Find where the given text appears and provide that cell's center as [x, y] coordinate. 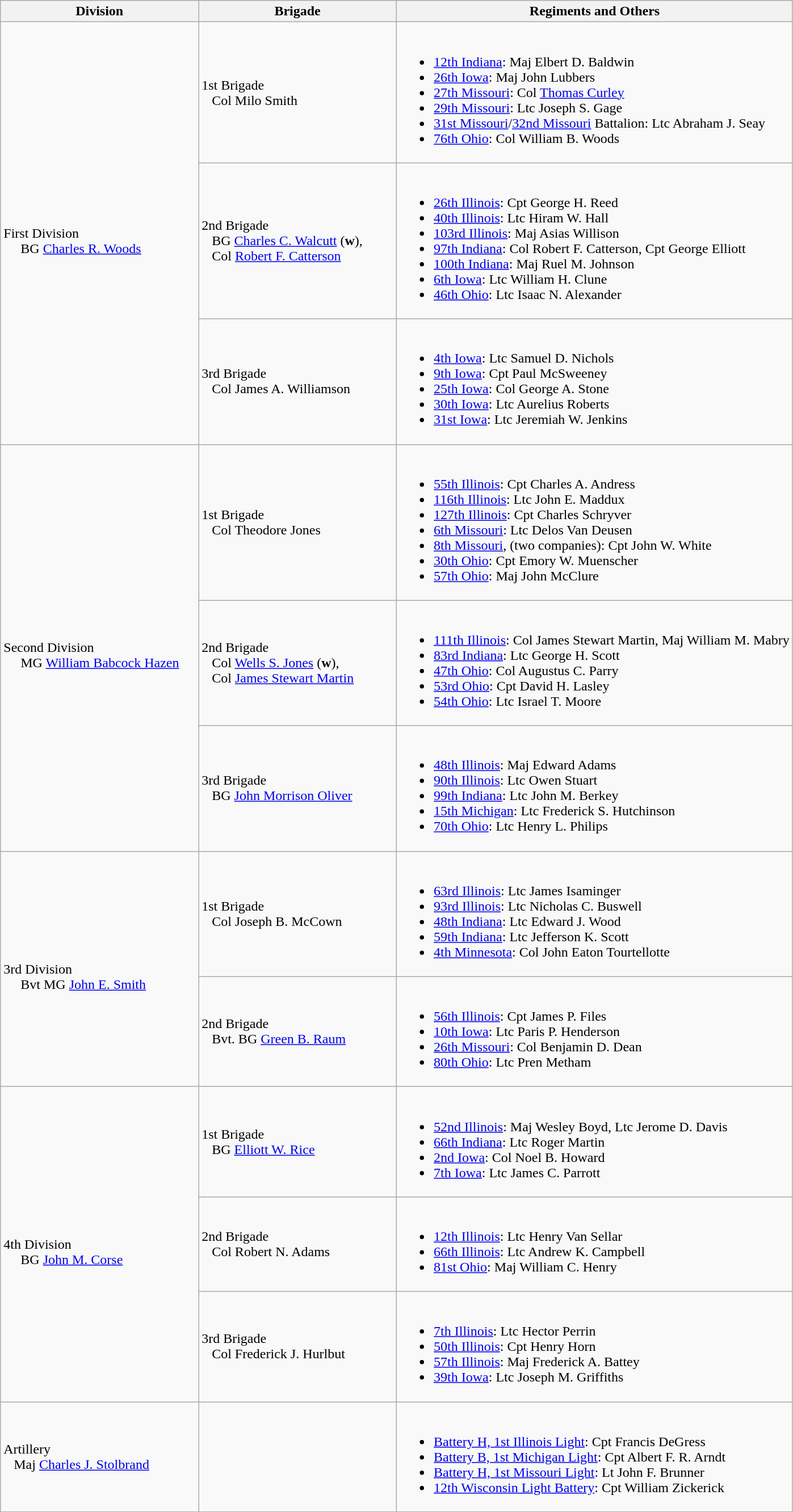
Artillery Maj Charles J. Stolbrand [100, 1456]
Brigade [297, 11]
Regiments and Others [595, 11]
3rd Brigade Col Frederick J. Hurlbut [297, 1346]
2nd Brigade Col Robert N. Adams [297, 1244]
2nd Brigade Bvt. BG Green B. Raum [297, 1031]
First Division BG Charles R. Woods [100, 233]
1st Brigade Col Joseph B. McCown [297, 913]
7th Illinois: Ltc Hector Perrin50th Illinois: Cpt Henry Horn57th Illinois: Maj Frederick A. Battey39th Iowa: Ltc Joseph M. Griffiths [595, 1346]
Second Division MG William Babcock Hazen [100, 648]
12th Illinois: Ltc Henry Van Sellar66th Illinois: Ltc Andrew K. Campbell81st Ohio: Maj William C. Henry [595, 1244]
3rd Division Bvt MG John E. Smith [100, 969]
3rd Brigade Col James A. Williamson [297, 381]
2nd Brigade Col Wells S. Jones (w), Col James Stewart Martin [297, 663]
52nd Illinois: Maj Wesley Boyd, Ltc Jerome D. Davis66th Indiana: Ltc Roger Martin2nd Iowa: Col Noel B. Howard7th Iowa: Ltc James C. Parrott [595, 1142]
2nd Brigade BG Charles C. Walcutt (w), Col Robert F. Catterson [297, 241]
3rd Brigade BG John Morrison Oliver [297, 789]
1st Brigade BG Elliott W. Rice [297, 1142]
1st Brigade Col Milo Smith [297, 92]
1st Brigade Col Theodore Jones [297, 522]
Division [100, 11]
4th Division BG John M. Corse [100, 1244]
56th Illinois: Cpt James P. Files10th Iowa: Ltc Paris P. Henderson26th Missouri: Col Benjamin D. Dean80th Ohio: Ltc Pren Metham [595, 1031]
